For the text-containing cell, return its midpoint in [X, Y] coordinate format. 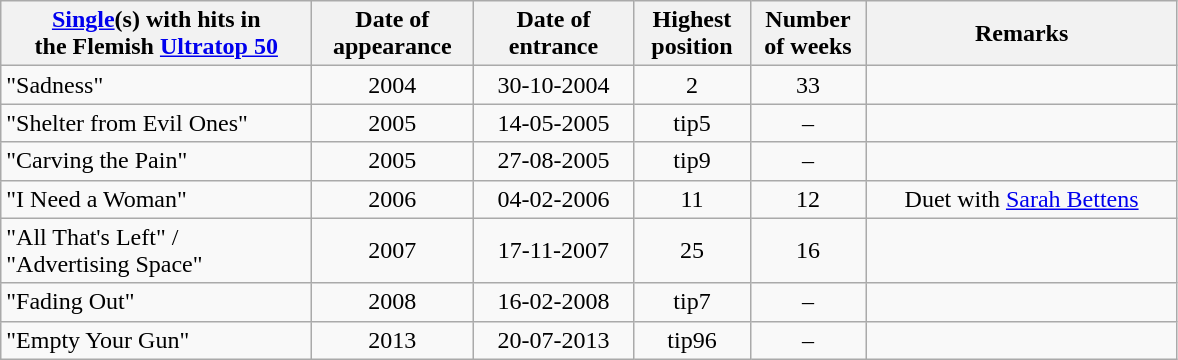
17-11-2007 [554, 250]
Duet with Sarah Bettens [1022, 199]
20-07-2013 [554, 340]
"Sadness" [156, 85]
12 [808, 199]
tip7 [692, 302]
2 [692, 85]
2007 [392, 250]
Highestposition [692, 34]
16 [808, 250]
Numberof weeks [808, 34]
11 [692, 199]
tip96 [692, 340]
"Shelter from Evil Ones" [156, 123]
33 [808, 85]
25 [692, 250]
"I Need a Woman" [156, 199]
Date ofappearance [392, 34]
27-08-2005 [554, 161]
tip5 [692, 123]
2013 [392, 340]
2004 [392, 85]
30-10-2004 [554, 85]
2006 [392, 199]
Remarks [1022, 34]
tip9 [692, 161]
Date ofentrance [554, 34]
"Carving the Pain" [156, 161]
2008 [392, 302]
14-05-2005 [554, 123]
04-02-2006 [554, 199]
"All That's Left" / "Advertising Space" [156, 250]
Single(s) with hits in the Flemish Ultratop 50 [156, 34]
"Fading Out" [156, 302]
"Empty Your Gun" [156, 340]
16-02-2008 [554, 302]
